Identify which cell holds the provided text, then report its (X, Y) central coordinate. 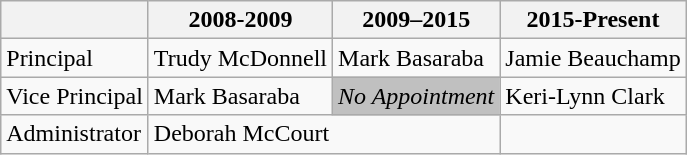
2015-Present (593, 20)
Vice Principal (75, 96)
Principal (75, 58)
Administrator (75, 134)
Jamie Beauchamp (593, 58)
Keri-Lynn Clark (593, 96)
Deborah McCourt (324, 134)
No Appointment (416, 96)
2008-2009 (240, 20)
2009–2015 (416, 20)
Trudy McDonnell (240, 58)
